Search for the cell housing the specified text and yield its (X, Y) center coordinate. 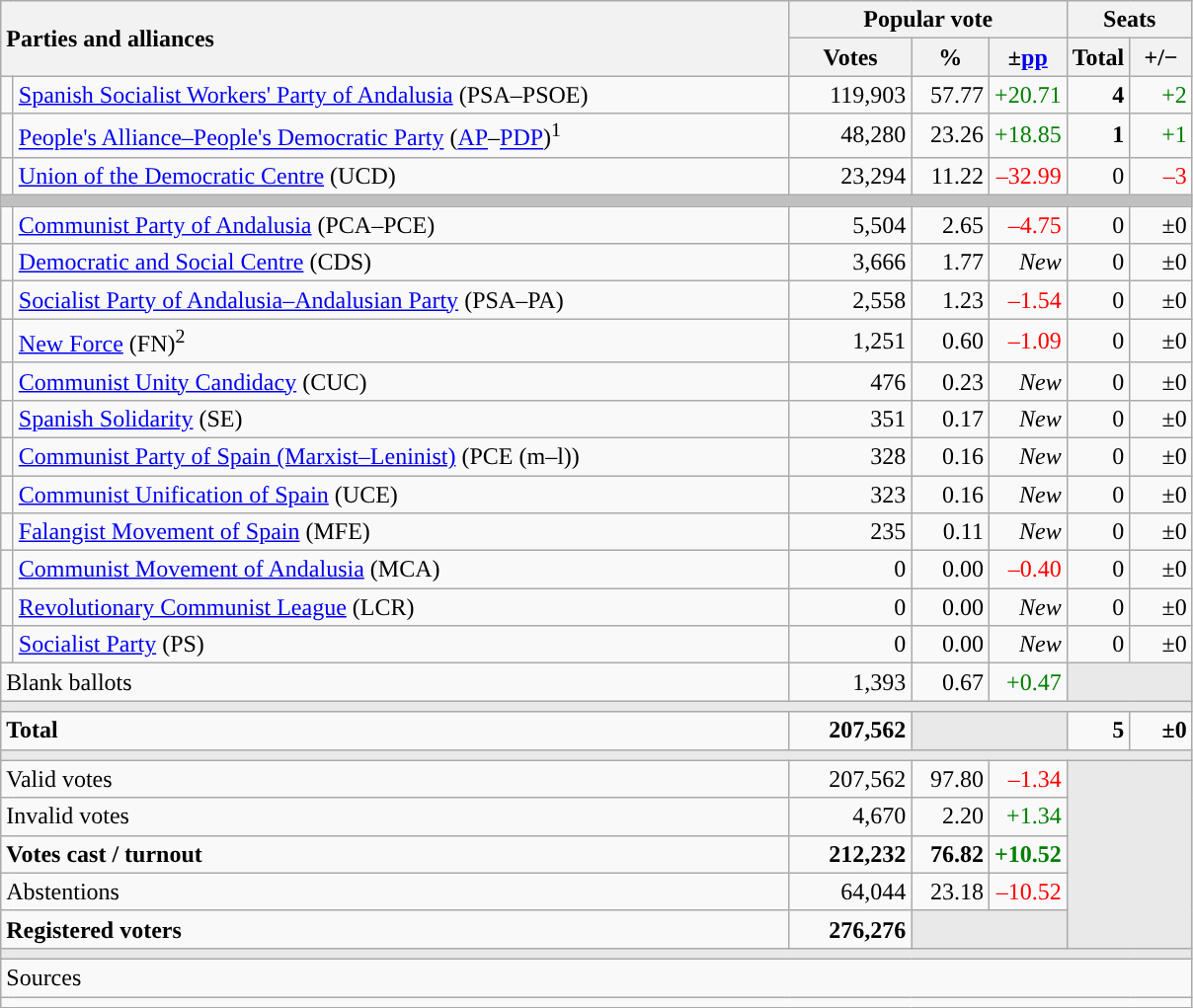
–1.09 (1027, 342)
People's Alliance–People's Democratic Party (AP–PDP)1 (401, 136)
5,504 (850, 225)
76.82 (950, 854)
Parties and alliances (395, 39)
23.26 (950, 136)
276,276 (850, 929)
4,670 (850, 816)
Communist Party of Andalusia (PCA–PCE) (401, 225)
Sources (596, 977)
Valid votes (395, 779)
Popular vote (928, 20)
2.20 (950, 816)
1,393 (850, 682)
Democratic and Social Centre (CDS) (401, 263)
476 (850, 381)
23,294 (850, 176)
328 (850, 456)
+18.85 (1027, 136)
4 (1098, 95)
Blank ballots (395, 682)
% (950, 57)
64,044 (850, 892)
–1.34 (1027, 779)
0.67 (950, 682)
–4.75 (1027, 225)
–3 (1161, 176)
3,666 (850, 263)
48,280 (850, 136)
212,232 (850, 854)
0.17 (950, 419)
2.65 (950, 225)
Communist Party of Spain (Marxist–Leninist) (PCE (m–l)) (401, 456)
Communist Unity Candidacy (CUC) (401, 381)
0.11 (950, 532)
Spanish Solidarity (SE) (401, 419)
+1.34 (1027, 816)
11.22 (950, 176)
Votes (850, 57)
119,903 (850, 95)
Spanish Socialist Workers' Party of Andalusia (PSA–PSOE) (401, 95)
±pp (1027, 57)
2,558 (850, 300)
1 (1098, 136)
Revolutionary Communist League (LCR) (401, 607)
23.18 (950, 892)
Invalid votes (395, 816)
Socialist Party of Andalusia–Andalusian Party (PSA–PA) (401, 300)
Votes cast / turnout (395, 854)
+/− (1161, 57)
0.60 (950, 342)
+0.47 (1027, 682)
351 (850, 419)
Communist Movement of Andalusia (MCA) (401, 570)
1.23 (950, 300)
97.80 (950, 779)
–10.52 (1027, 892)
1.77 (950, 263)
Abstentions (395, 892)
235 (850, 532)
–32.99 (1027, 176)
New Force (FN)2 (401, 342)
Registered voters (395, 929)
Socialist Party (PS) (401, 645)
+10.52 (1027, 854)
5 (1098, 731)
1,251 (850, 342)
0.23 (950, 381)
–1.54 (1027, 300)
323 (850, 495)
Union of the Democratic Centre (UCD) (401, 176)
Seats (1130, 20)
Communist Unification of Spain (UCE) (401, 495)
57.77 (950, 95)
–0.40 (1027, 570)
+20.71 (1027, 95)
+1 (1161, 136)
+2 (1161, 95)
Falangist Movement of Spain (MFE) (401, 532)
